Search for the cell housing the specified text and yield its [x, y] center coordinate. 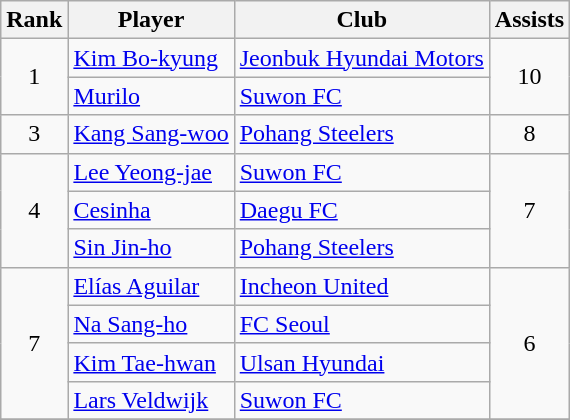
Kim Tae-hwan [151, 362]
6 [529, 343]
Na Sang-ho [151, 324]
Daegu FC [362, 210]
Ulsan Hyundai [362, 362]
Player [151, 20]
Sin Jin-ho [151, 248]
Rank [34, 20]
Elías Aguilar [151, 286]
FC Seoul [362, 324]
Jeonbuk Hyundai Motors [362, 58]
Lee Yeong-jae [151, 172]
Lars Veldwijk [151, 400]
4 [34, 210]
Murilo [151, 96]
Kang Sang-woo [151, 134]
Kim Bo-kyung [151, 58]
1 [34, 77]
Cesinha [151, 210]
Assists [529, 20]
8 [529, 134]
10 [529, 77]
Club [362, 20]
Incheon United [362, 286]
3 [34, 134]
